Determine the [X, Y] coordinate at the center of the cell enclosing the given text.  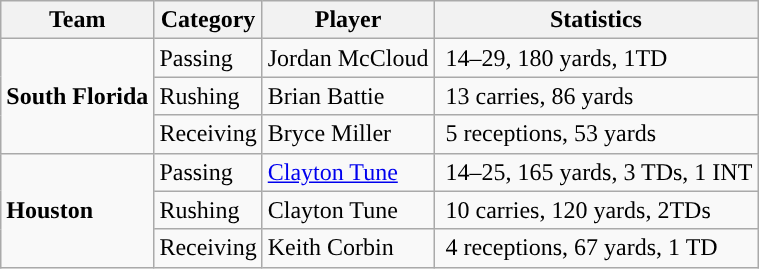
Player [348, 20]
Brian Battie [348, 96]
Keith Corbin [348, 248]
14–29, 180 yards, 1TD [596, 58]
Category [208, 20]
5 receptions, 53 yards [596, 134]
4 receptions, 67 yards, 1 TD [596, 248]
Bryce Miller [348, 134]
14–25, 165 yards, 3 TDs, 1 INT [596, 172]
Statistics [596, 20]
Team [78, 20]
South Florida [78, 96]
Jordan McCloud [348, 58]
10 carries, 120 yards, 2TDs [596, 210]
Houston [78, 210]
13 carries, 86 yards [596, 96]
